Scan for the cell matching the given text and deliver its (x, y) coordinate at center. 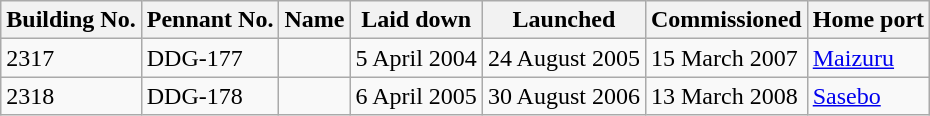
15 March 2007 (726, 58)
6 April 2005 (416, 96)
Launched (564, 20)
Commissioned (726, 20)
Laid down (416, 20)
Maizuru (868, 58)
Home port (868, 20)
5 April 2004 (416, 58)
13 March 2008 (726, 96)
Building No. (71, 20)
2318 (71, 96)
30 August 2006 (564, 96)
DDG-177 (210, 58)
Name (314, 20)
24 August 2005 (564, 58)
Pennant No. (210, 20)
Sasebo (868, 96)
DDG-178 (210, 96)
2317 (71, 58)
